Extract the [x, y] coordinate from the center of the cell holding the provided text.  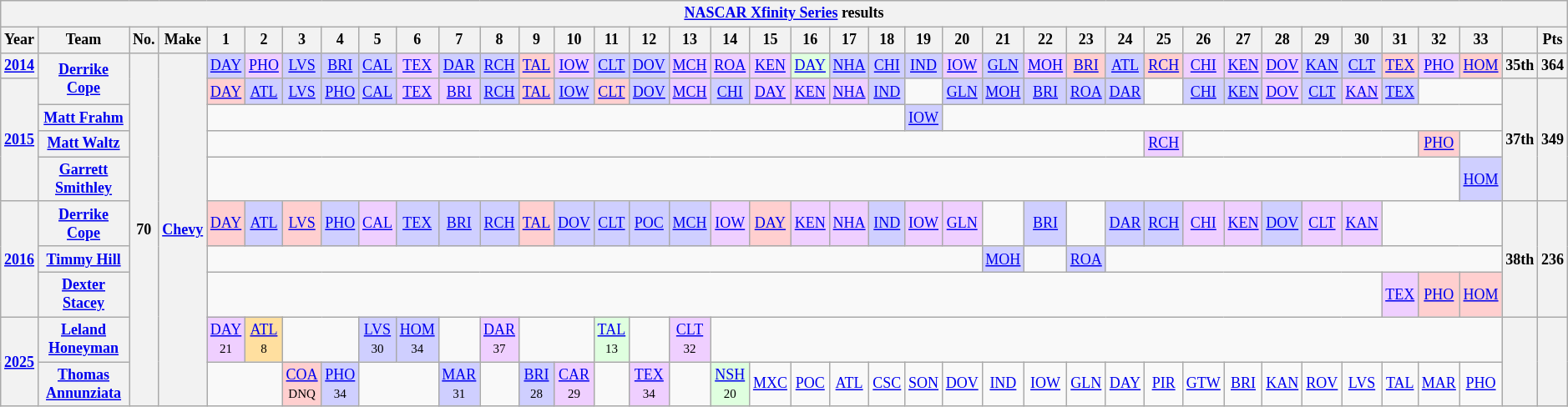
Thomas Annunziata [83, 384]
MAR [1439, 384]
CSC [887, 384]
Make [183, 40]
Dexter Stacey [83, 294]
28 [1282, 40]
DAR37 [499, 339]
26 [1203, 40]
Leland Honeyman [83, 339]
Timmy Hill [83, 259]
21 [1004, 40]
27 [1243, 40]
COADNQ [302, 384]
ROV [1323, 384]
17 [849, 40]
4 [341, 40]
ATL8 [264, 339]
23 [1085, 40]
TAL13 [611, 339]
PHO34 [341, 384]
364 [1553, 65]
32 [1439, 40]
HOM34 [417, 339]
MAR31 [459, 384]
2014 [20, 65]
NSH20 [730, 384]
TEX34 [650, 384]
NASCAR Xfinity Series results [784, 13]
7 [459, 40]
19 [923, 40]
SON [923, 384]
70 [144, 229]
349 [1553, 140]
Year [20, 40]
2015 [20, 140]
236 [1553, 259]
No. [144, 40]
LVS30 [377, 339]
25 [1164, 40]
GTW [1203, 384]
2016 [20, 259]
Chevy [183, 229]
1 [226, 40]
2025 [20, 362]
10 [574, 40]
3 [302, 40]
Garrett Smithley [83, 179]
15 [771, 40]
38th [1520, 259]
11 [611, 40]
Pts [1553, 40]
2 [264, 40]
6 [417, 40]
MXC [771, 384]
CAR29 [574, 384]
BRI28 [536, 384]
30 [1362, 40]
24 [1125, 40]
29 [1323, 40]
Matt Frahm [83, 117]
20 [962, 40]
5 [377, 40]
37th [1520, 140]
31 [1400, 40]
33 [1481, 40]
Team [83, 40]
18 [887, 40]
CLT32 [690, 339]
22 [1045, 40]
16 [810, 40]
35th [1520, 65]
13 [690, 40]
DAY21 [226, 339]
9 [536, 40]
PIR [1164, 384]
8 [499, 40]
14 [730, 40]
Matt Waltz [83, 143]
12 [650, 40]
